Scan for the cell matching the given text and deliver its [X, Y] coordinate at center. 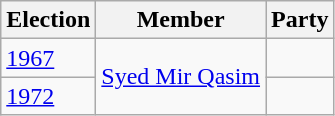
Election [48, 20]
1972 [48, 96]
1967 [48, 58]
Syed Mir Qasim [181, 77]
Party [300, 20]
Member [181, 20]
